Identify which cell holds the provided text, then report its [X, Y] central coordinate. 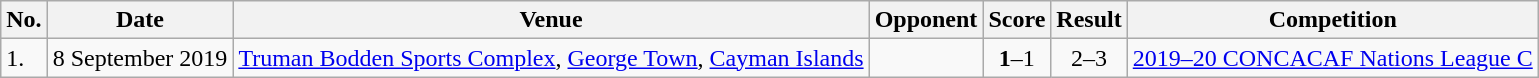
1–1 [1017, 58]
2019–20 CONCACAF Nations League C [1332, 58]
2–3 [1089, 58]
Competition [1332, 20]
Truman Bodden Sports Complex, George Town, Cayman Islands [551, 58]
Opponent [926, 20]
Result [1089, 20]
No. [24, 20]
Venue [551, 20]
Score [1017, 20]
8 September 2019 [140, 58]
1. [24, 58]
Date [140, 20]
